Extract the [X, Y] coordinate from the center of the cell holding the provided text.  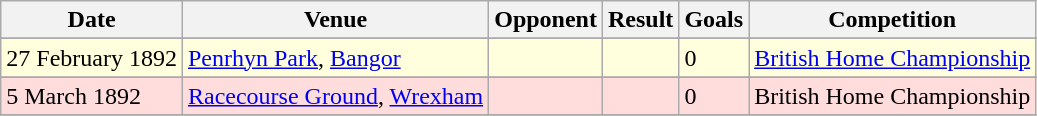
27 February 1892 [92, 58]
Result [640, 20]
Opponent [546, 20]
Venue [335, 20]
Date [92, 20]
5 March 1892 [92, 96]
Competition [892, 20]
Penrhyn Park, Bangor [335, 58]
Racecourse Ground, Wrexham [335, 96]
Goals [714, 20]
